Provide the [x, y] coordinate of the cell's center where the given text is located.  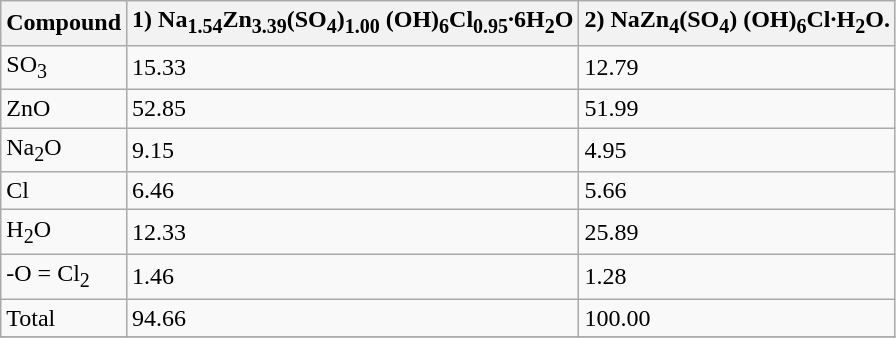
4.95 [737, 150]
2) NaZn4(SO4) (OH)6Cl∙H2O. [737, 23]
25.89 [737, 232]
94.66 [353, 318]
52.85 [353, 108]
ZnO [64, 108]
12.33 [353, 232]
1) Na1.54Zn3.39(SO4)1.00 (OH)6Cl0.95∙6H2O [353, 23]
51.99 [737, 108]
100.00 [737, 318]
Total [64, 318]
-O = Cl2 [64, 276]
1.28 [737, 276]
H2O [64, 232]
Na2O [64, 150]
6.46 [353, 191]
SO3 [64, 67]
9.15 [353, 150]
12.79 [737, 67]
Compound [64, 23]
Cl [64, 191]
1.46 [353, 276]
15.33 [353, 67]
5.66 [737, 191]
